For the text-containing cell, return its midpoint in (x, y) coordinate format. 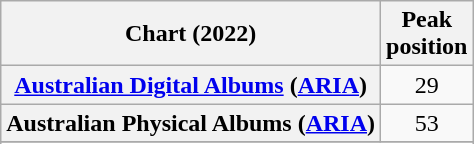
Australian Physical Albums (ARIA) (191, 123)
29 (427, 85)
53 (427, 123)
Chart (2022) (191, 34)
Australian Digital Albums (ARIA) (191, 85)
Peakposition (427, 34)
